Find where the given text appears and provide that cell's center as (x, y) coordinate. 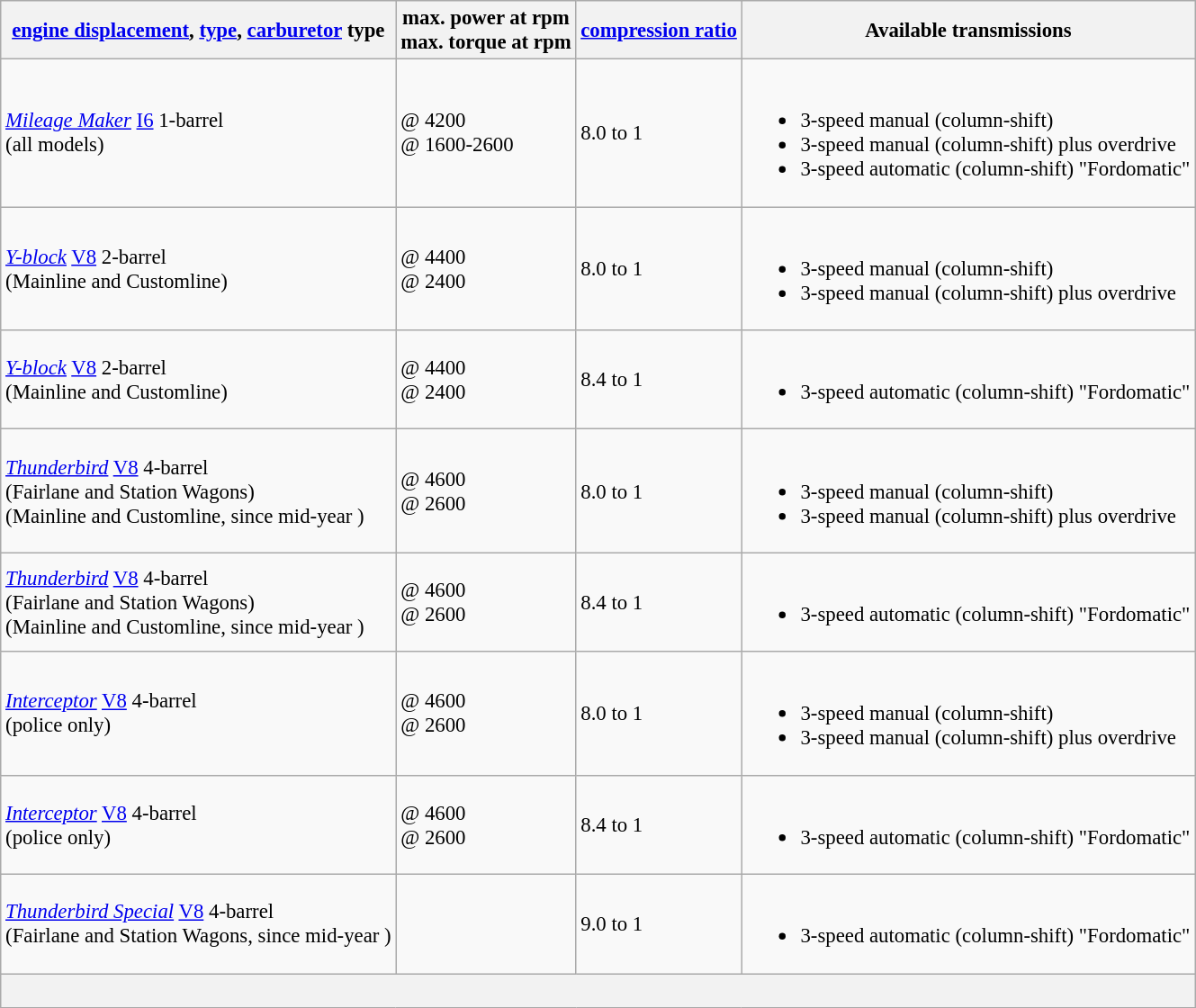
Available transmissions (968, 31)
@ 4200 @ 1600-2600 (486, 133)
Thunderbird Special V8 4-barrel(Fairlane and Station Wagons, since mid-year ) (198, 924)
max. power at rpmmax. torque at rpm (486, 31)
engine displacement, type, carburetor type (198, 31)
Mileage Maker I6 1-barrel(all models) (198, 133)
3-speed manual (column-shift)3-speed manual (column-shift) plus overdrive3-speed automatic (column-shift) "Fordomatic" (968, 133)
compression ratio (659, 31)
9.0 to 1 (659, 924)
